Detect which cell encompasses the target text, then output its [X, Y] center coordinate. 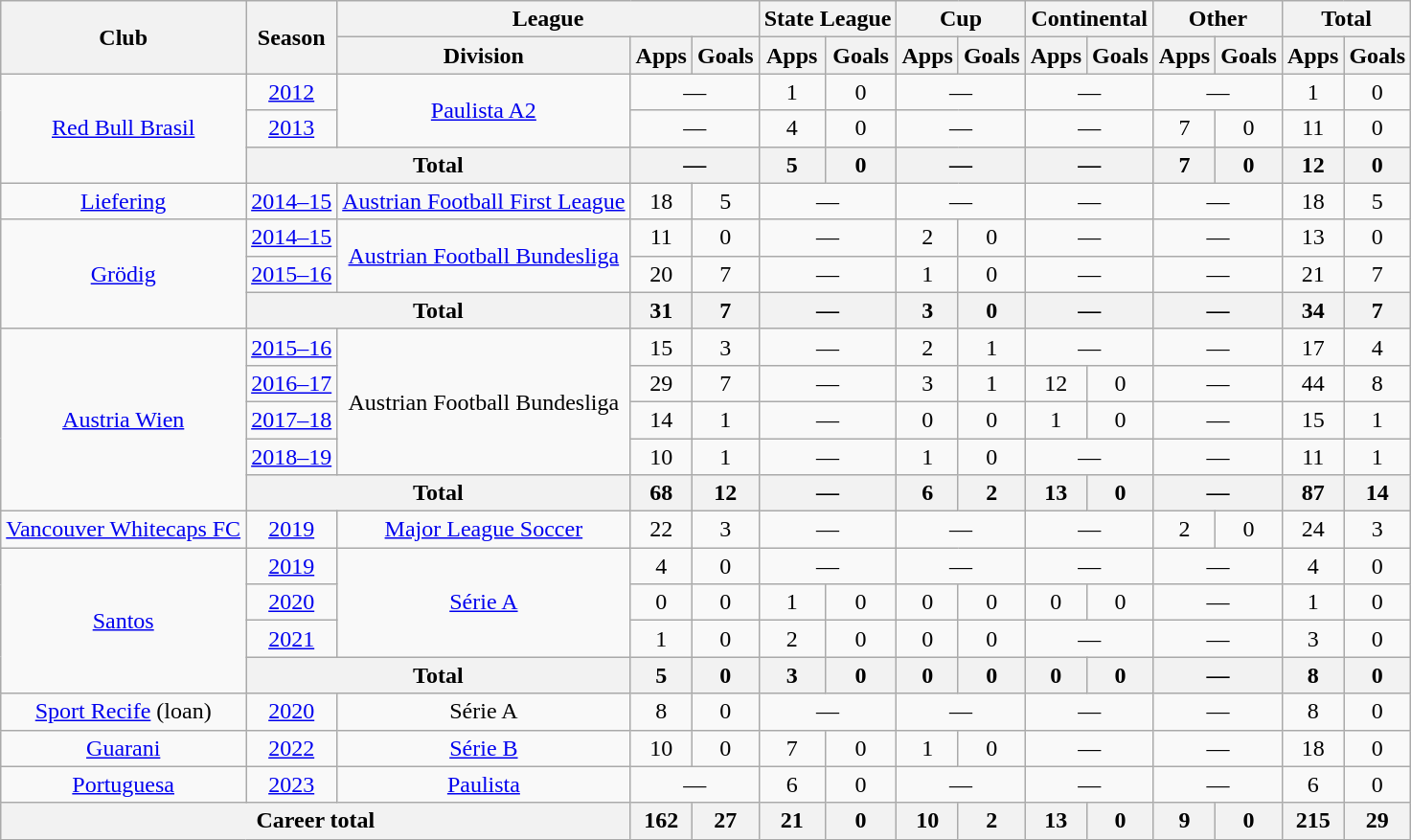
44 [1312, 383]
2013 [291, 128]
2022 [291, 748]
Season [291, 37]
Austria Wien [124, 420]
State League [828, 19]
2021 [291, 639]
2016–17 [291, 383]
Club [124, 37]
Division [484, 56]
Sport Recife (loan) [124, 712]
2017–18 [291, 420]
9 [1184, 821]
Santos [124, 621]
Guarani [124, 748]
2012 [291, 92]
Major League Soccer [484, 530]
22 [661, 530]
Red Bull Brasil [124, 128]
Other [1218, 19]
Vancouver Whitecaps FC [124, 530]
Cup [961, 19]
27 [725, 821]
Paulista [484, 784]
Paulista A2 [484, 110]
215 [1312, 821]
34 [1312, 310]
Grödig [124, 274]
17 [1312, 347]
Série B [484, 748]
Liefering [124, 201]
League [548, 19]
2018–19 [291, 457]
162 [661, 821]
Career total [316, 821]
68 [661, 493]
31 [661, 310]
Austrian Football First League [484, 201]
2023 [291, 784]
Continental [1089, 19]
24 [1312, 530]
Portuguesa [124, 784]
87 [1312, 493]
20 [661, 274]
